For the text-containing cell, return its midpoint in (x, y) coordinate format. 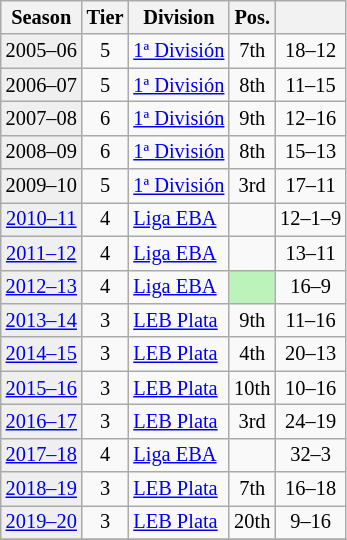
10–16 (310, 388)
16–9 (310, 287)
2010–11 (42, 219)
11–15 (310, 85)
Tier (106, 17)
16–18 (310, 489)
4th (252, 354)
Division (178, 17)
13–11 (310, 253)
20–13 (310, 354)
10th (252, 388)
15–13 (310, 152)
2011–12 (42, 253)
12–16 (310, 118)
2015–16 (42, 388)
17–11 (310, 186)
2005–06 (42, 51)
Season (42, 17)
32–3 (310, 455)
2006–07 (42, 85)
2009–10 (42, 186)
9–16 (310, 522)
24–19 (310, 421)
12–1–9 (310, 219)
2019–20 (42, 522)
2016–17 (42, 421)
Pos. (252, 17)
11–16 (310, 320)
2008–09 (42, 152)
2014–15 (42, 354)
2018–19 (42, 489)
20th (252, 522)
2013–14 (42, 320)
2012–13 (42, 287)
2017–18 (42, 455)
2007–08 (42, 118)
18–12 (310, 51)
